Provide the [x, y] coordinate of the cell's center where the given text is located.  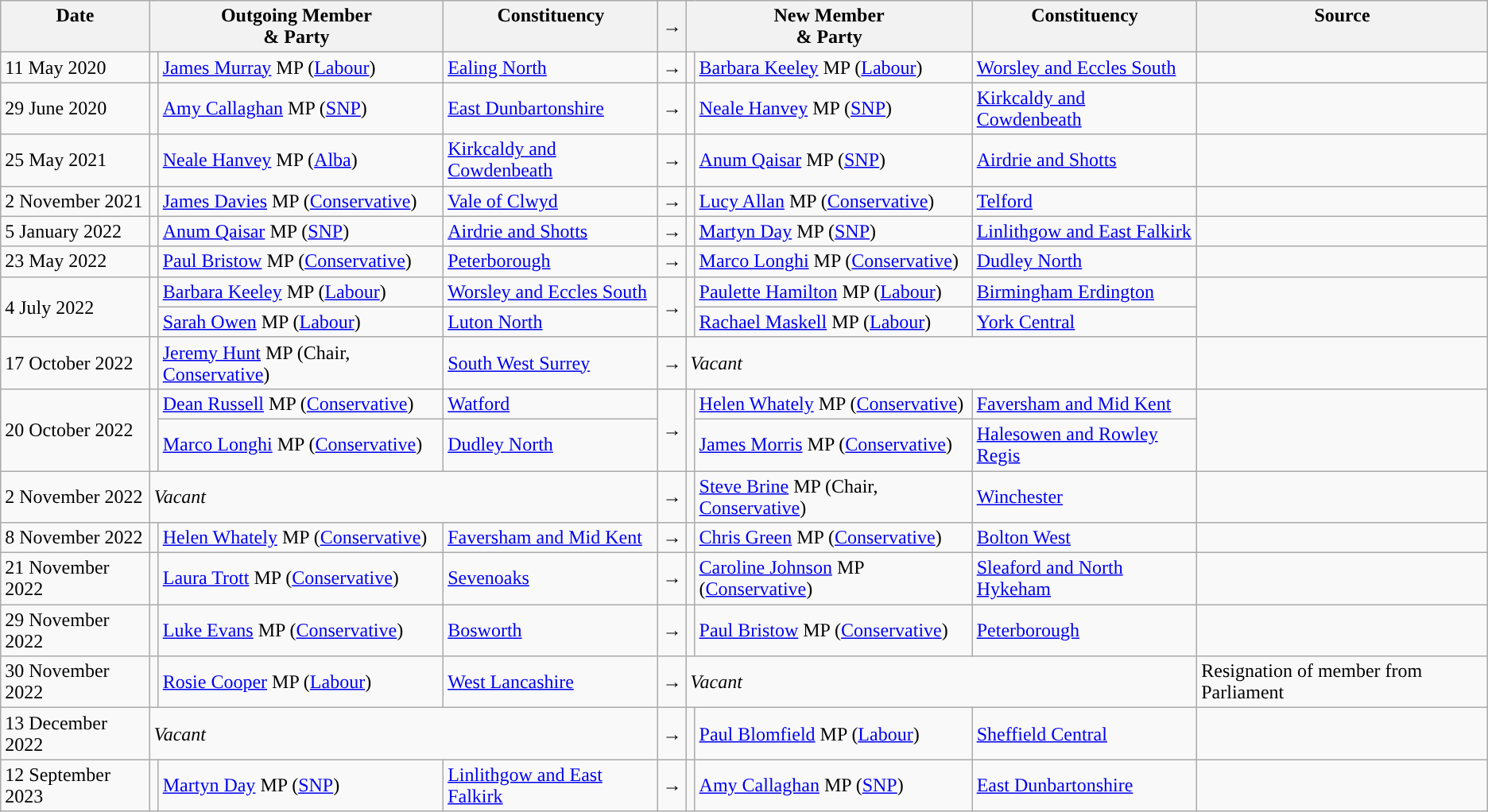
Date [75, 27]
South West Surrey [551, 362]
8 November 2022 [75, 538]
Neale Hanvey MP (SNP) [833, 108]
Sheffield Central [1084, 734]
Lucy Allan MP (Conservative) [833, 201]
11 May 2020 [75, 68]
Watford [551, 404]
James Davies MP (Conservative) [300, 201]
13 December 2022 [75, 734]
Laura Trott MP (Conservative) [300, 578]
2 November 2021 [75, 201]
Winchester [1084, 496]
Caroline Johnson MP (Conservative) [833, 578]
Sleaford and North Hykeham [1084, 578]
Vale of Clwyd [551, 201]
Halesowen and Rowley Regis [1084, 445]
12 September 2023 [75, 785]
Bosworth [551, 631]
James Morris MP (Conservative) [833, 445]
Jeremy Hunt MP (Chair, Conservative) [300, 362]
Steve Brine MP (Chair, Conservative) [833, 496]
Source [1343, 27]
Luke Evans MP (Conservative) [300, 631]
Sevenoaks [551, 578]
20 October 2022 [75, 429]
21 November 2022 [75, 578]
Rosie Cooper MP (Labour) [300, 682]
Neale Hanvey MP (Alba) [300, 160]
29 June 2020 [75, 108]
29 November 2022 [75, 631]
Ealing North [551, 68]
Rachael Maskell MP (Labour) [833, 322]
4 July 2022 [75, 307]
Resignation of member from Parliament [1343, 682]
Sarah Owen MP (Labour) [300, 322]
Paul Blomfield MP (Labour) [833, 734]
23 May 2022 [75, 261]
30 November 2022 [75, 682]
Outgoing Member& Party [296, 27]
Bolton West [1084, 538]
17 October 2022 [75, 362]
West Lancashire [551, 682]
2 November 2022 [75, 496]
Chris Green MP (Conservative) [833, 538]
Luton North [551, 322]
5 January 2022 [75, 231]
Paulette Hamilton MP (Labour) [833, 292]
25 May 2021 [75, 160]
Telford [1084, 201]
Dean Russell MP (Conservative) [300, 404]
New Member& Party [829, 27]
Birmingham Erdington [1084, 292]
James Murray MP (Labour) [300, 68]
York Central [1084, 322]
